Identify which cell holds the provided text, then report its [X, Y] central coordinate. 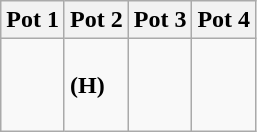
Pot 3 [160, 20]
Pot 1 [33, 20]
Pot 4 [224, 20]
(H) [96, 85]
Pot 2 [96, 20]
